Capture the cell that displays the provided text and extract its [x, y] central coordinate. 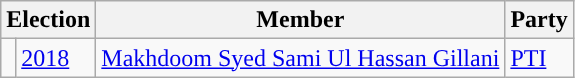
PTI [539, 58]
Makhdoom Syed Sami Ul Hassan Gillani [300, 58]
2018 [56, 58]
Party [539, 20]
Election [48, 20]
Member [300, 20]
